Return the (X, Y) coordinate for the center point of the cell that contains the specified text.  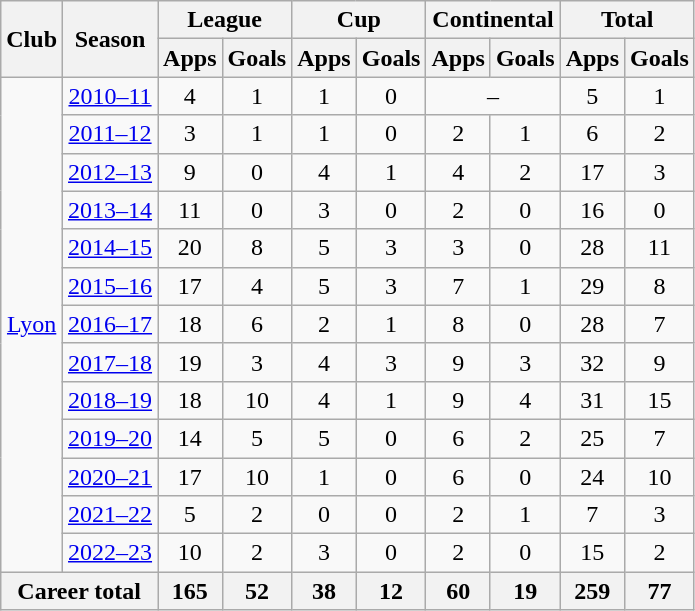
77 (660, 591)
38 (324, 591)
29 (592, 286)
32 (592, 362)
60 (458, 591)
259 (592, 591)
2021–22 (110, 515)
2014–15 (110, 248)
14 (190, 438)
2010–11 (110, 96)
52 (257, 591)
2020–21 (110, 477)
31 (592, 400)
League (225, 20)
2013–14 (110, 210)
24 (592, 477)
Career total (80, 591)
20 (190, 248)
– (493, 96)
Club (32, 39)
2011–12 (110, 134)
Lyon (32, 324)
165 (190, 591)
2012–13 (110, 172)
2017–18 (110, 362)
2022–23 (110, 553)
2018–19 (110, 400)
2015–16 (110, 286)
Total (627, 20)
12 (391, 591)
Season (110, 39)
Cup (359, 20)
2019–20 (110, 438)
2016–17 (110, 324)
25 (592, 438)
Continental (493, 20)
16 (592, 210)
